Provide the (X, Y) coordinate of the cell's center where the given text is located.  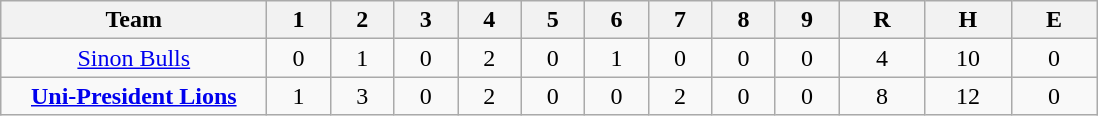
10 (968, 58)
5 (553, 20)
6 (617, 20)
7 (680, 20)
Uni-President Lions (134, 96)
E (1054, 20)
Team (134, 20)
9 (807, 20)
H (968, 20)
Sinon Bulls (134, 58)
12 (968, 96)
R (882, 20)
